Return [x, y] of the center of cell containing provided text 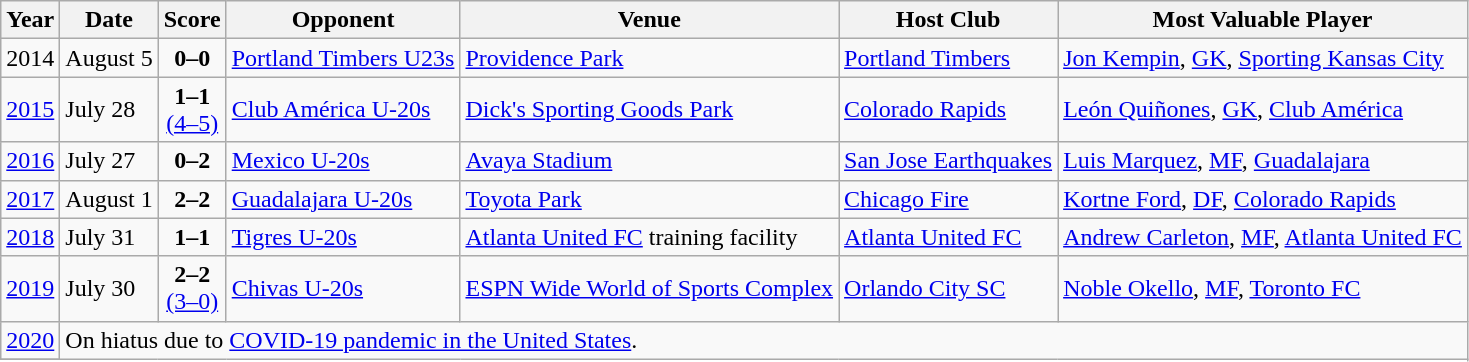
Dick's Sporting Goods Park [650, 110]
0–0 [192, 58]
Kortne Ford, DF, Colorado Rapids [1263, 199]
Providence Park [650, 58]
2019 [30, 288]
2015 [30, 110]
Luis Marquez, MF, Guadalajara [1263, 161]
Atlanta United FC [948, 237]
Jon Kempin, GK, Sporting Kansas City [1263, 58]
August 5 [109, 58]
Mexico U-20s [343, 161]
Chicago Fire [948, 199]
Guadalajara U-20s [343, 199]
Venue [650, 20]
Portland Timbers U23s [343, 58]
Tigres U-20s [343, 237]
Club América U-20s [343, 110]
0–2 [192, 161]
Date [109, 20]
July 28 [109, 110]
Noble Okello, MF, Toronto FC [1263, 288]
Portland Timbers [948, 58]
July 27 [109, 161]
Atlanta United FC training facility [650, 237]
Year [30, 20]
1–1 [192, 237]
2017 [30, 199]
2016 [30, 161]
2–2(3–0) [192, 288]
2–2 [192, 199]
Andrew Carleton, MF, Atlanta United FC [1263, 237]
Orlando City SC [948, 288]
Host Club [948, 20]
2020 [30, 340]
August 1 [109, 199]
Most Valuable Player [1263, 20]
2018 [30, 237]
July 30 [109, 288]
Toyota Park [650, 199]
San Jose Earthquakes [948, 161]
León Quiñones, GK, Club América [1263, 110]
Score [192, 20]
July 31 [109, 237]
Colorado Rapids [948, 110]
Opponent [343, 20]
Chivas U-20s [343, 288]
ESPN Wide World of Sports Complex [650, 288]
2014 [30, 58]
Avaya Stadium [650, 161]
1–1(4–5) [192, 110]
On hiatus due to COVID-19 pandemic in the United States. [764, 340]
